For the text-containing cell, return its midpoint in [X, Y] coordinate format. 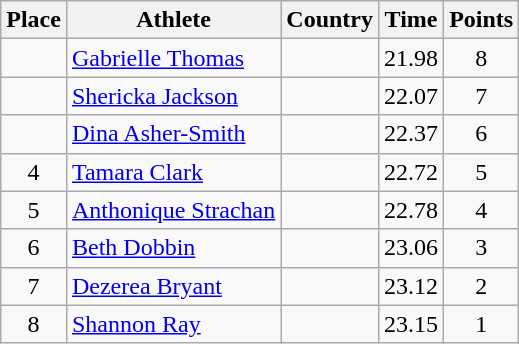
Tamara Clark [173, 172]
23.06 [412, 248]
Dina Asher-Smith [173, 134]
23.12 [412, 286]
2 [482, 286]
3 [482, 248]
Anthonique Strachan [173, 210]
Shericka Jackson [173, 96]
1 [482, 324]
21.98 [412, 58]
Points [482, 20]
Time [412, 20]
Athlete [173, 20]
Beth Dobbin [173, 248]
22.07 [412, 96]
Gabrielle Thomas [173, 58]
Place [34, 20]
22.72 [412, 172]
Country [330, 20]
22.37 [412, 134]
22.78 [412, 210]
Dezerea Bryant [173, 286]
23.15 [412, 324]
Shannon Ray [173, 324]
